Find where the given text appears and provide that cell's center as [x, y] coordinate. 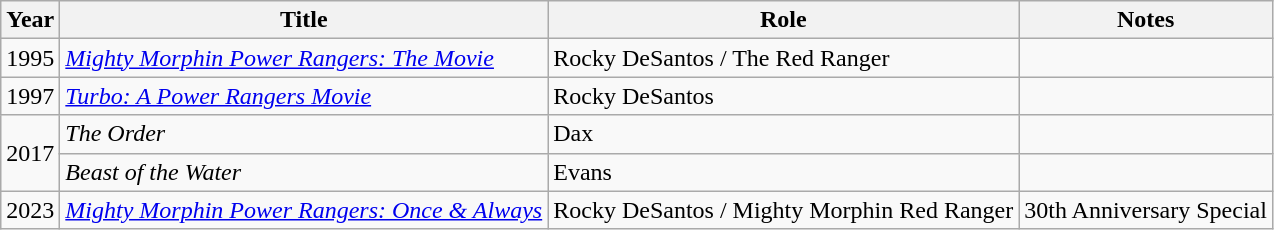
1995 [30, 58]
Notes [1146, 20]
2023 [30, 210]
Year [30, 20]
Rocky DeSantos [784, 96]
Rocky DeSantos / Mighty Morphin Red Ranger [784, 210]
Title [304, 20]
1997 [30, 96]
Dax [784, 134]
Beast of the Water [304, 172]
Evans [784, 172]
30th Anniversary Special [1146, 210]
Role [784, 20]
Turbo: A Power Rangers Movie [304, 96]
The Order [304, 134]
Mighty Morphin Power Rangers: The Movie [304, 58]
2017 [30, 153]
Rocky DeSantos / The Red Ranger [784, 58]
Mighty Morphin Power Rangers: Once & Always [304, 210]
